Provide the [x, y] coordinate of the cell's center where the given text is located.  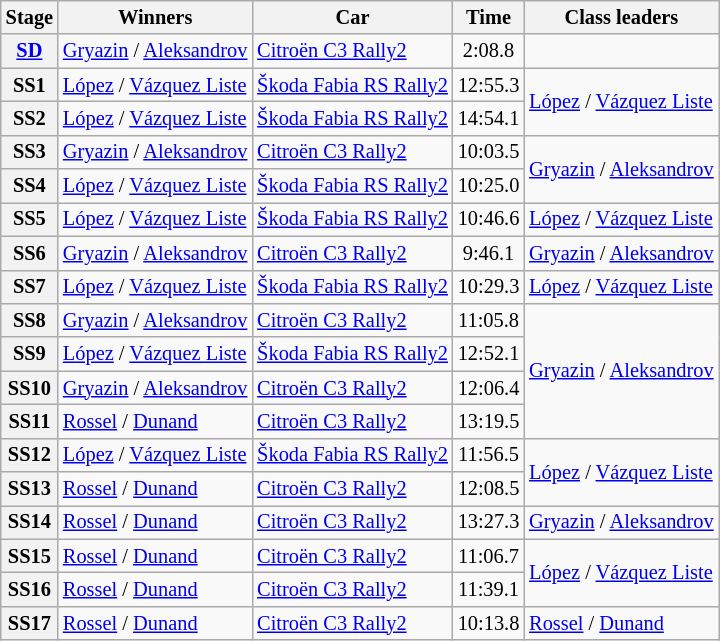
10:03.5 [488, 152]
SS5 [30, 219]
10:46.6 [488, 219]
12:06.4 [488, 388]
SS16 [30, 589]
12:08.5 [488, 489]
10:25.0 [488, 186]
SS12 [30, 455]
12:52.1 [488, 354]
Winners [155, 17]
SS4 [30, 186]
11:39.1 [488, 589]
12:55.3 [488, 85]
SS6 [30, 253]
13:27.3 [488, 522]
11:06.7 [488, 556]
SS1 [30, 85]
13:19.5 [488, 421]
Class leaders [621, 17]
SS11 [30, 421]
SS9 [30, 354]
Time [488, 17]
SS3 [30, 152]
11:56.5 [488, 455]
SS17 [30, 623]
SS15 [30, 556]
10:13.8 [488, 623]
SD [30, 51]
SS13 [30, 489]
14:54.1 [488, 118]
SS14 [30, 522]
SS7 [30, 287]
2:08.8 [488, 51]
SS8 [30, 320]
SS2 [30, 118]
11:05.8 [488, 320]
9:46.1 [488, 253]
SS10 [30, 388]
Car [352, 17]
10:29.3 [488, 287]
Stage [30, 17]
